For the text-containing cell, return its midpoint in [x, y] coordinate format. 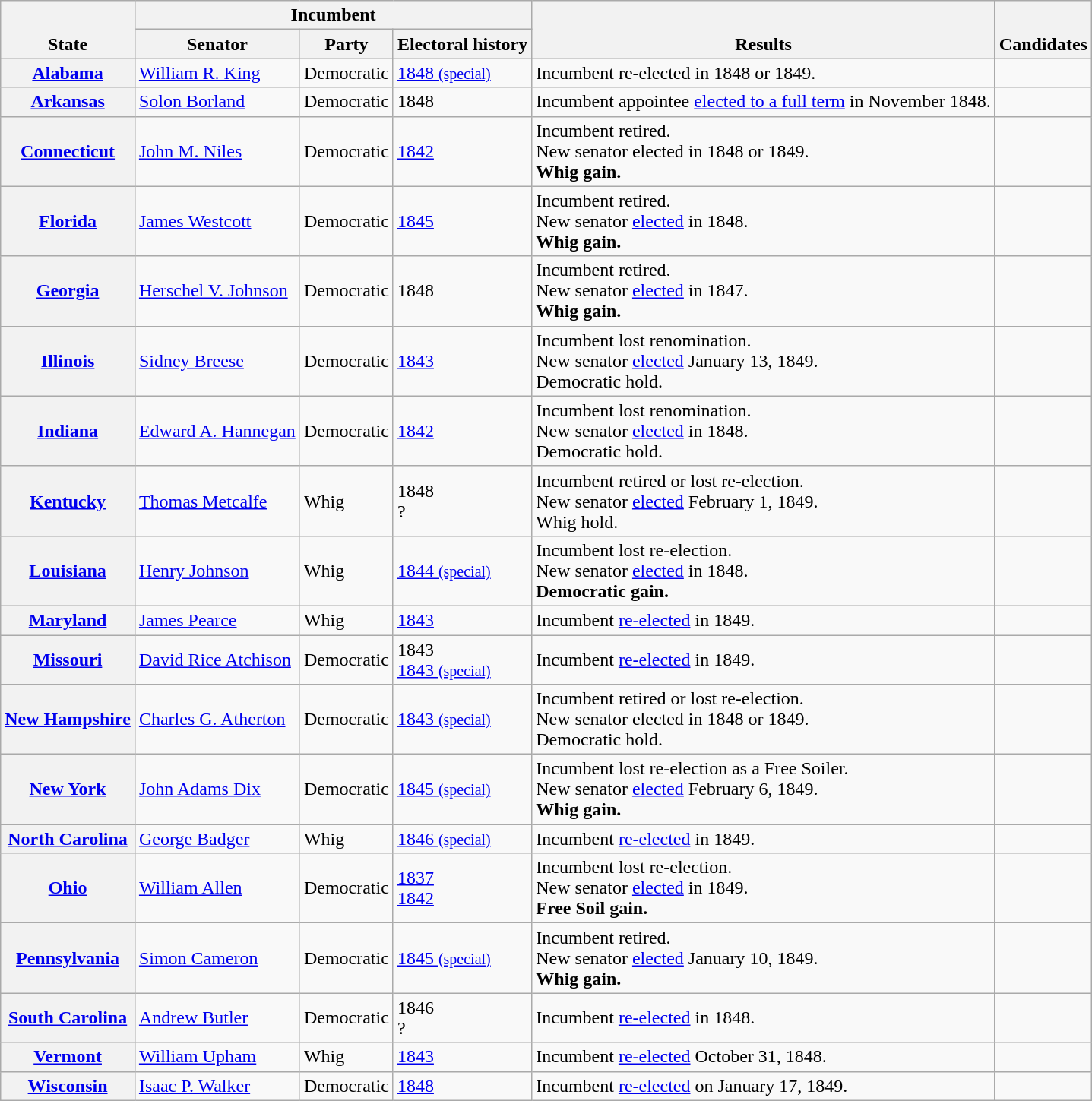
Incumbent lost renomination.New senator elected January 13, 1849.Democratic hold. [764, 361]
William Allen [217, 888]
Incumbent re-elected in 1848 or 1849. [764, 73]
Kentucky [68, 501]
Incumbent re-elected in 1848. [764, 1018]
Incumbent re-elected on January 17, 1849. [764, 1086]
Maryland [68, 620]
Isaac P. Walker [217, 1086]
Louisiana [68, 571]
Ohio [68, 888]
State [68, 30]
1843 (special) [462, 720]
1846 (special) [462, 839]
1848 ? [462, 501]
1843 1843 (special) [462, 660]
Arkansas [68, 102]
Charles G. Atherton [217, 720]
Party [347, 44]
Illinois [68, 361]
Sidney Breese [217, 361]
Thomas Metcalfe [217, 501]
Incumbent retired.New senator elected in 1847.Whig gain. [764, 291]
Herschel V. Johnson [217, 291]
South Carolina [68, 1018]
Candidates [1043, 30]
Senator [217, 44]
Andrew Butler [217, 1018]
Georgia [68, 291]
1848 (special) [462, 73]
Incumbent retired.New senator elected in 1848.Whig gain. [764, 221]
18371842 [462, 888]
Incumbent lost re-election as a Free Soiler.New senator elected February 6, 1849.Whig gain. [764, 789]
Alabama [68, 73]
William R. King [217, 73]
George Badger [217, 839]
Edward A. Hannegan [217, 431]
1845 [462, 221]
Incumbent retired.New senator elected in 1848 or 1849.Whig gain. [764, 151]
1844 (special) [462, 571]
John M. Niles [217, 151]
Incumbent lost re-election.New senator elected in 1849.Free Soil gain. [764, 888]
Incumbent retired.New senator elected January 10, 1849.Whig gain. [764, 958]
Wisconsin [68, 1086]
Incumbent re-elected October 31, 1848. [764, 1057]
North Carolina [68, 839]
Pennsylvania [68, 958]
Incumbent appointee elected to a full term in November 1848. [764, 102]
David Rice Atchison [217, 660]
1846 ? [462, 1018]
Henry Johnson [217, 571]
Incumbent retired or lost re-election.New senator elected February 1, 1849.Whig hold. [764, 501]
New York [68, 789]
Incumbent lost renomination.New senator elected in 1848.Democratic hold. [764, 431]
New Hampshire [68, 720]
Incumbent [333, 15]
Vermont [68, 1057]
Results [764, 30]
Electoral history [462, 44]
Florida [68, 221]
William Upham [217, 1057]
Incumbent lost re-election.New senator elected in 1848.Democratic gain. [764, 571]
Indiana [68, 431]
Incumbent retired or lost re-election.New senator elected in 1848 or 1849.Democratic hold. [764, 720]
James Westcott [217, 221]
Connecticut [68, 151]
Simon Cameron [217, 958]
John Adams Dix [217, 789]
Solon Borland [217, 102]
James Pearce [217, 620]
Missouri [68, 660]
